From the cell containing the given text, extract its center point as [x, y] coordinate. 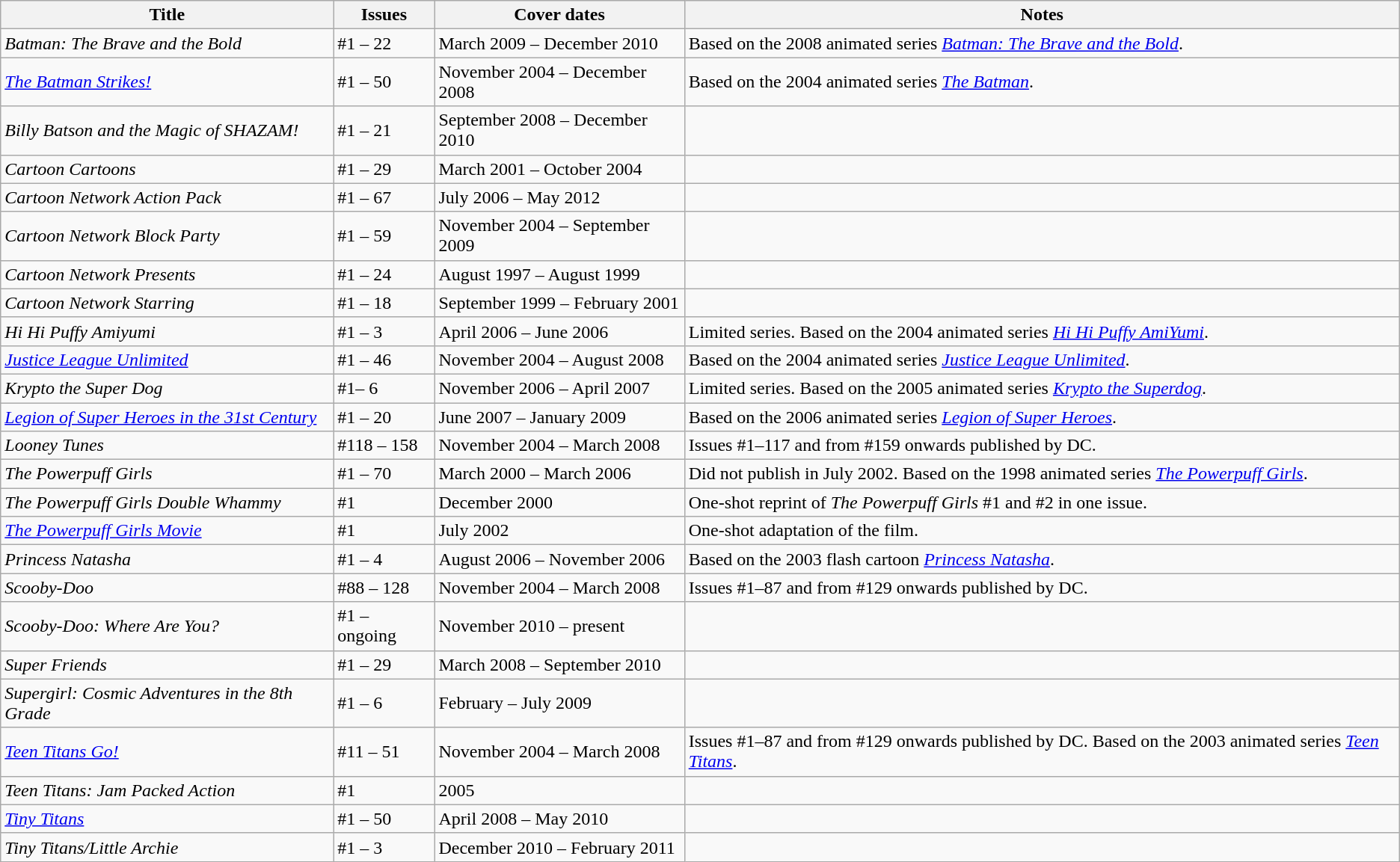
#1 – 46 [384, 360]
Batman: The Brave and the Bold [168, 43]
The Powerpuff Girls [168, 474]
Scooby-Doo: Where Are You? [168, 627]
#118 – 158 [384, 446]
March 2008 – September 2010 [559, 665]
August 1997 – August 1999 [559, 274]
#1 – 59 [384, 236]
Based on the 2008 animated series Batman: The Brave and the Bold. [1042, 43]
Cartoon Cartoons [168, 169]
July 2002 [559, 531]
Limited series. Based on the 2004 animated series Hi Hi Puffy AmiYumi. [1042, 331]
Based on the 2004 animated series Justice League Unlimited. [1042, 360]
November 2004 – September 2009 [559, 236]
Teen Titans: Jam Packed Action [168, 790]
Scooby-Doo [168, 588]
November 2004 – December 2008 [559, 82]
Issues #1–117 and from #159 onwards published by DC. [1042, 446]
Hi Hi Puffy Amiyumi [168, 331]
Tiny Titans/Little Archie [168, 847]
The Powerpuff Girls Double Whammy [168, 502]
#1 – 21 [384, 130]
#88 – 128 [384, 588]
November 2004 – August 2008 [559, 360]
#1 – 18 [384, 303]
Based on the 2006 animated series Legion of Super Heroes. [1042, 416]
April 2006 – June 2006 [559, 331]
The Powerpuff Girls Movie [168, 531]
#1 – 4 [384, 559]
#1 – ongoing [384, 627]
Title [168, 15]
#1 – 24 [384, 274]
July 2006 – May 2012 [559, 197]
June 2007 – January 2009 [559, 416]
Issues #1–87 and from #129 onwards published by DC. Based on the 2003 animated series Teen Titans. [1042, 752]
Tiny Titans [168, 819]
Looney Tunes [168, 446]
Super Friends [168, 665]
Cartoon Network Block Party [168, 236]
Princess Natasha [168, 559]
December 2010 – February 2011 [559, 847]
#1 – 20 [384, 416]
2005 [559, 790]
#1 – 70 [384, 474]
#1 – 6 [384, 703]
One-shot adaptation of the film. [1042, 531]
Did not publish in July 2002. Based on the 1998 animated series The Powerpuff Girls. [1042, 474]
Notes [1042, 15]
December 2000 [559, 502]
Limited series. Based on the 2005 animated series Krypto the Superdog. [1042, 388]
Supergirl: Cosmic Adventures in the 8th Grade [168, 703]
September 1999 – February 2001 [559, 303]
#1 – 67 [384, 197]
Legion of Super Heroes in the 31st Century [168, 416]
Based on the 2004 animated series The Batman. [1042, 82]
Cartoon Network Presents [168, 274]
#1– 6 [384, 388]
#11 – 51 [384, 752]
Krypto the Super Dog [168, 388]
Cover dates [559, 15]
Based on the 2003 flash cartoon Princess Natasha. [1042, 559]
Issues [384, 15]
April 2008 – May 2010 [559, 819]
March 2001 – October 2004 [559, 169]
Teen Titans Go! [168, 752]
The Batman Strikes! [168, 82]
March 2009 – December 2010 [559, 43]
Cartoon Network Action Pack [168, 197]
Issues #1–87 and from #129 onwards published by DC. [1042, 588]
Justice League Unlimited [168, 360]
September 2008 – December 2010 [559, 130]
August 2006 – November 2006 [559, 559]
Billy Batson and the Magic of SHAZAM! [168, 130]
November 2006 – April 2007 [559, 388]
#1 – 22 [384, 43]
February – July 2009 [559, 703]
Cartoon Network Starring [168, 303]
November 2010 – present [559, 627]
March 2000 – March 2006 [559, 474]
One-shot reprint of The Powerpuff Girls #1 and #2 in one issue. [1042, 502]
